Locate the cell with the specified text and output its [X, Y] center coordinate. 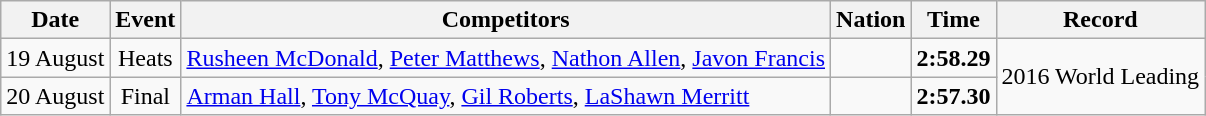
Final [146, 96]
Date [56, 20]
Time [954, 20]
Nation [871, 20]
19 August [56, 58]
Heats [146, 58]
Record [1100, 20]
Competitors [506, 20]
Arman Hall, Tony McQuay, Gil Roberts, LaShawn Merritt [506, 96]
Event [146, 20]
2:58.29 [954, 58]
Rusheen McDonald, Peter Matthews, Nathon Allen, Javon Francis [506, 58]
2016 World Leading [1100, 77]
20 August [56, 96]
2:57.30 [954, 96]
